Locate the cell with the specified text and output its [X, Y] center coordinate. 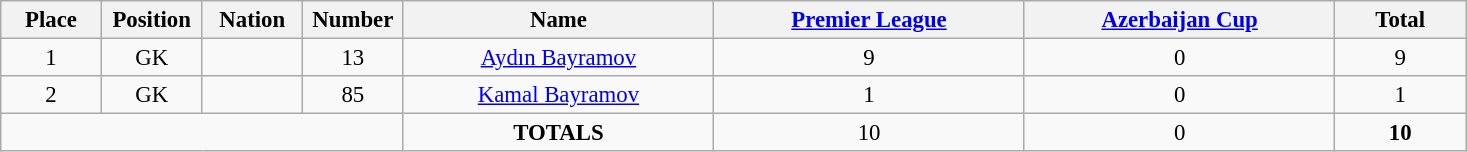
Position [152, 20]
Premier League [870, 20]
Kamal Bayramov [558, 95]
13 [354, 58]
Azerbaijan Cup [1180, 20]
85 [354, 95]
Place [52, 20]
Aydın Bayramov [558, 58]
Name [558, 20]
TOTALS [558, 133]
2 [52, 95]
Nation [252, 20]
Number [354, 20]
Total [1400, 20]
